Determine the (x, y) coordinate at the center of the cell enclosing the given text.  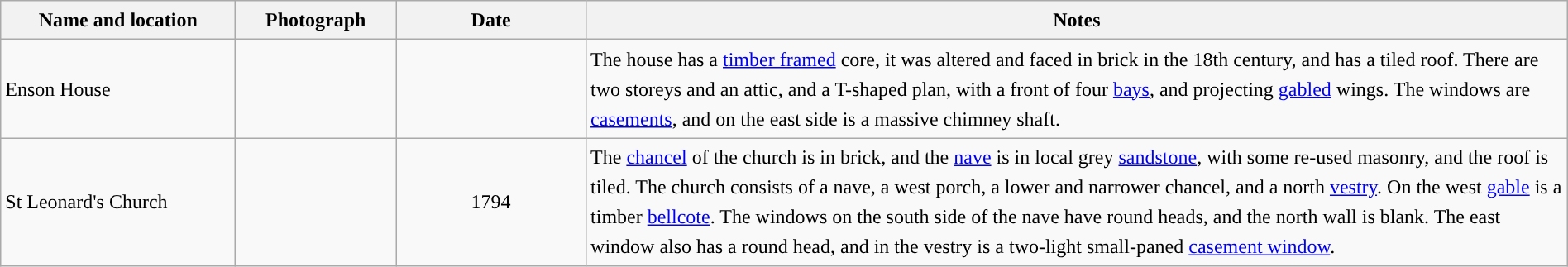
Notes (1077, 20)
Enson House (118, 89)
Photograph (316, 20)
Date (491, 20)
St Leonard's Church (118, 202)
1794 (491, 202)
Name and location (118, 20)
